Detect which cell encompasses the target text, then output its [X, Y] center coordinate. 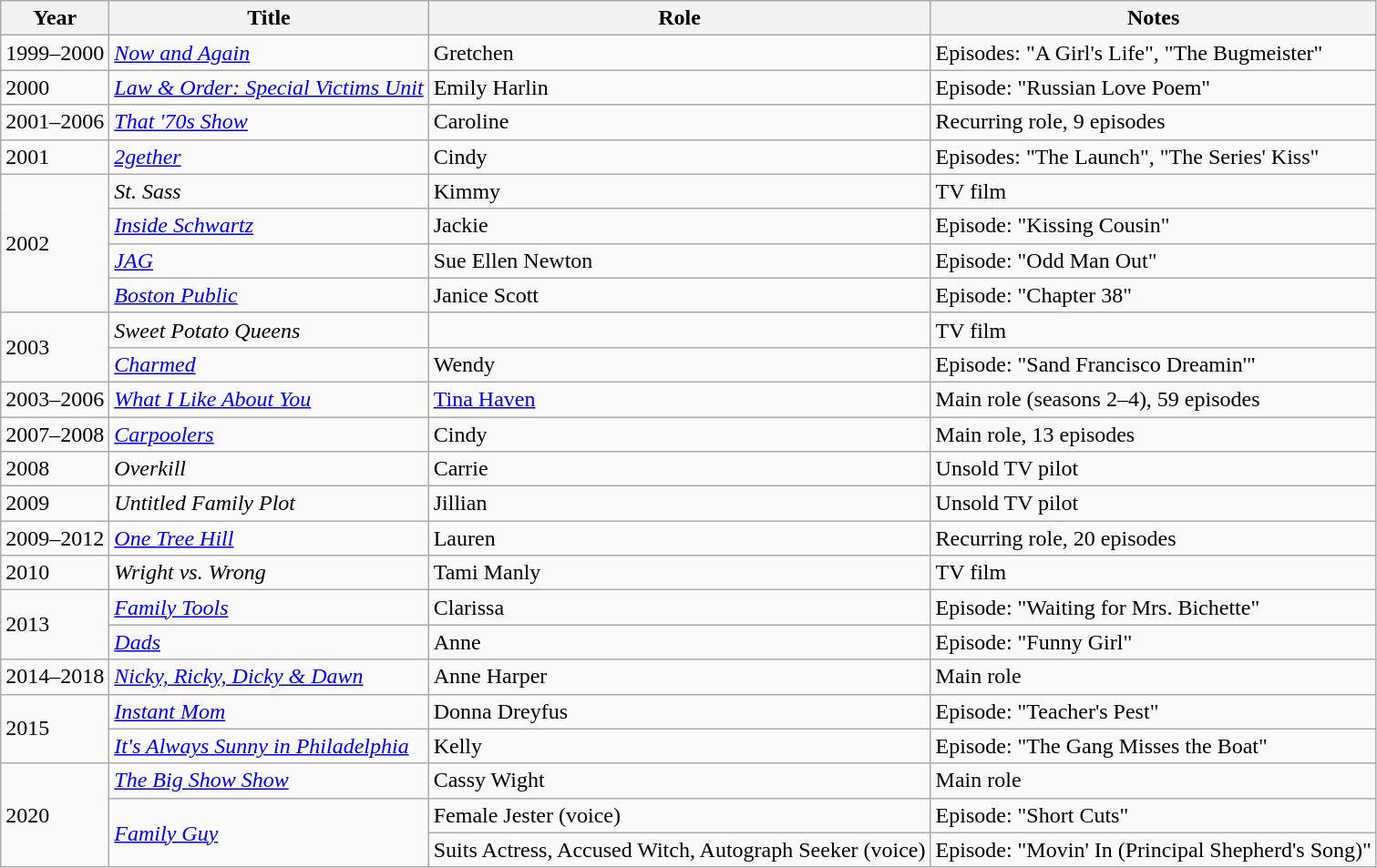
Episode: "Short Cuts" [1154, 815]
2008 [55, 469]
Dads [269, 642]
Carpoolers [269, 434]
1999–2000 [55, 53]
Episode: "Waiting for Mrs. Bichette" [1154, 608]
Recurring role, 20 episodes [1154, 538]
Family Guy [269, 832]
Female Jester (voice) [680, 815]
Janice Scott [680, 295]
2014–2018 [55, 677]
Anne [680, 642]
2003 [55, 347]
One Tree Hill [269, 538]
Year [55, 18]
The Big Show Show [269, 781]
Carrie [680, 469]
2gether [269, 157]
Role [680, 18]
Now and Again [269, 53]
Wright vs. Wrong [269, 573]
Episode: "Teacher's Pest" [1154, 711]
Episode: "Sand Francisco Dreamin'" [1154, 364]
Inside Schwartz [269, 226]
Caroline [680, 122]
It's Always Sunny in Philadelphia [269, 746]
Instant Mom [269, 711]
Family Tools [269, 608]
Episode: "Odd Man Out" [1154, 260]
Cassy Wight [680, 781]
Recurring role, 9 episodes [1154, 122]
Gretchen [680, 53]
2015 [55, 729]
Charmed [269, 364]
Kimmy [680, 191]
2001 [55, 157]
Episode: "Kissing Cousin" [1154, 226]
Episode: "Russian Love Poem" [1154, 87]
Jackie [680, 226]
Boston Public [269, 295]
Emily Harlin [680, 87]
Episode: "Chapter 38" [1154, 295]
2000 [55, 87]
Clarissa [680, 608]
2001–2006 [55, 122]
Jillian [680, 504]
Tami Manly [680, 573]
Kelly [680, 746]
Lauren [680, 538]
That '70s Show [269, 122]
St. Sass [269, 191]
Main role, 13 episodes [1154, 434]
2020 [55, 815]
Notes [1154, 18]
Law & Order: Special Victims Unit [269, 87]
Sue Ellen Newton [680, 260]
2009–2012 [55, 538]
Title [269, 18]
2002 [55, 243]
Episode: "Movin' In (Principal Shepherd's Song)" [1154, 850]
Episode: "The Gang Misses the Boat" [1154, 746]
Episodes: "A Girl's Life", "The Bugmeister" [1154, 53]
JAG [269, 260]
Episode: "Funny Girl" [1154, 642]
Episodes: "The Launch", "The Series' Kiss" [1154, 157]
Overkill [269, 469]
Suits Actress, Accused Witch, Autograph Seeker (voice) [680, 850]
Sweet Potato Queens [269, 330]
2003–2006 [55, 399]
Main role (seasons 2–4), 59 episodes [1154, 399]
2009 [55, 504]
Donna Dreyfus [680, 711]
2010 [55, 573]
2007–2008 [55, 434]
2013 [55, 625]
Nicky, Ricky, Dicky & Dawn [269, 677]
Wendy [680, 364]
What I Like About You [269, 399]
Untitled Family Plot [269, 504]
Tina Haven [680, 399]
Anne Harper [680, 677]
